Detect which cell encompasses the target text, then output its [x, y] center coordinate. 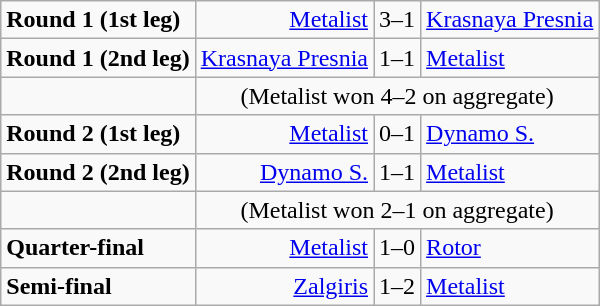
(Metalist won 4–2 on aggregate) [397, 96]
1–0 [398, 248]
Round 1 (1st leg) [98, 20]
Round 1 (2nd leg) [98, 58]
0–1 [398, 134]
(Metalist won 2–1 on aggregate) [397, 210]
Rotor [510, 248]
Semi-final [98, 286]
1–2 [398, 286]
Round 2 (2nd leg) [98, 172]
Quarter-final [98, 248]
Round 2 (1st leg) [98, 134]
3–1 [398, 20]
Zalgiris [284, 286]
